Scan for the cell matching the given text and deliver its (X, Y) coordinate at center. 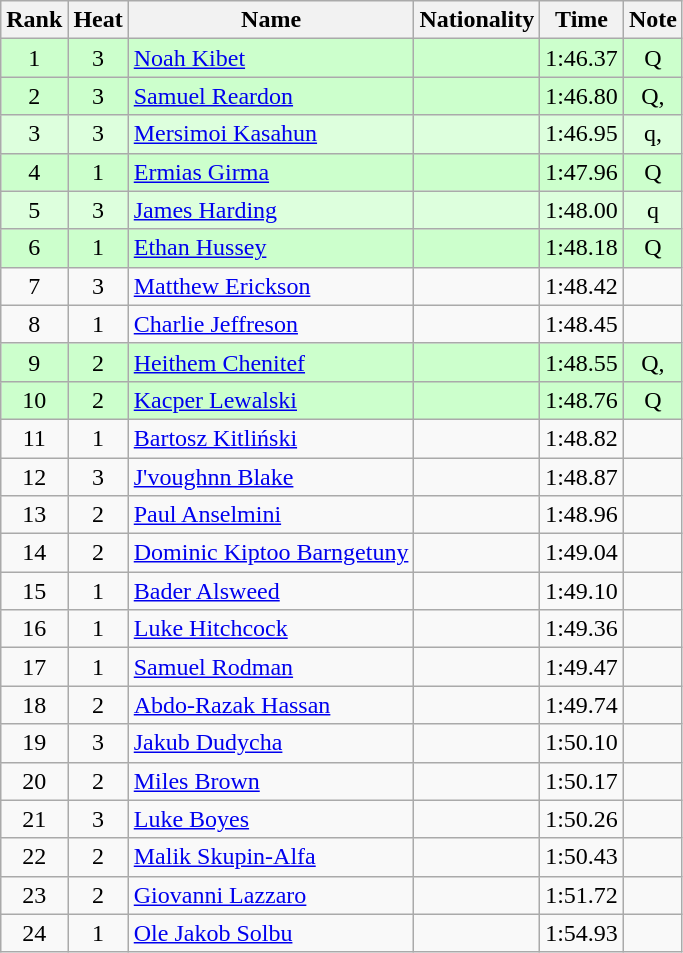
22 (34, 857)
9 (34, 362)
10 (34, 400)
Nationality (477, 20)
q, (652, 134)
Ethan Hussey (271, 248)
7 (34, 286)
1:50.26 (582, 819)
Ermias Girma (271, 172)
Abdo-Razak Hassan (271, 705)
Matthew Erickson (271, 286)
24 (34, 933)
Dominic Kiptoo Barngetuny (271, 553)
21 (34, 819)
1:48.76 (582, 400)
James Harding (271, 210)
1:49.04 (582, 553)
1:50.10 (582, 743)
Bartosz Kitliński (271, 438)
1:47.96 (582, 172)
Samuel Rodman (271, 667)
1:54.93 (582, 933)
1:46.80 (582, 96)
1:48.87 (582, 477)
1:49.74 (582, 705)
6 (34, 248)
Ole Jakob Solbu (271, 933)
Giovanni Lazzaro (271, 895)
17 (34, 667)
1:46.37 (582, 58)
Time (582, 20)
Note (652, 20)
Jakub Dudycha (271, 743)
1:48.55 (582, 362)
Noah Kibet (271, 58)
23 (34, 895)
Heithem Chenitef (271, 362)
18 (34, 705)
1:48.18 (582, 248)
12 (34, 477)
8 (34, 324)
4 (34, 172)
Samuel Reardon (271, 96)
5 (34, 210)
1:46.95 (582, 134)
1:49.47 (582, 667)
Kacper Lewalski (271, 400)
J'voughnn Blake (271, 477)
Heat (98, 20)
1:49.36 (582, 629)
11 (34, 438)
1:49.10 (582, 591)
1:51.72 (582, 895)
Paul Anselmini (271, 515)
20 (34, 781)
Malik Skupin-Alfa (271, 857)
1:48.42 (582, 286)
Miles Brown (271, 781)
1:48.96 (582, 515)
Bader Alsweed (271, 591)
1:48.00 (582, 210)
1:50.43 (582, 857)
1:48.82 (582, 438)
Mersimoi Kasahun (271, 134)
14 (34, 553)
Luke Boyes (271, 819)
19 (34, 743)
Name (271, 20)
1:50.17 (582, 781)
q (652, 210)
Charlie Jeffreson (271, 324)
Luke Hitchcock (271, 629)
16 (34, 629)
13 (34, 515)
Rank (34, 20)
15 (34, 591)
1:48.45 (582, 324)
